From the cell containing the given text, extract its center point as [x, y] coordinate. 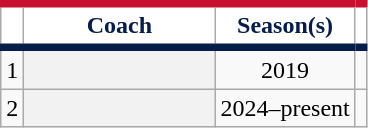
2024–present [285, 108]
2 [12, 108]
2019 [285, 68]
Season(s) [285, 26]
1 [12, 68]
Coach [120, 26]
